Output the [x, y] coordinate of the center of the cell containing the given text.  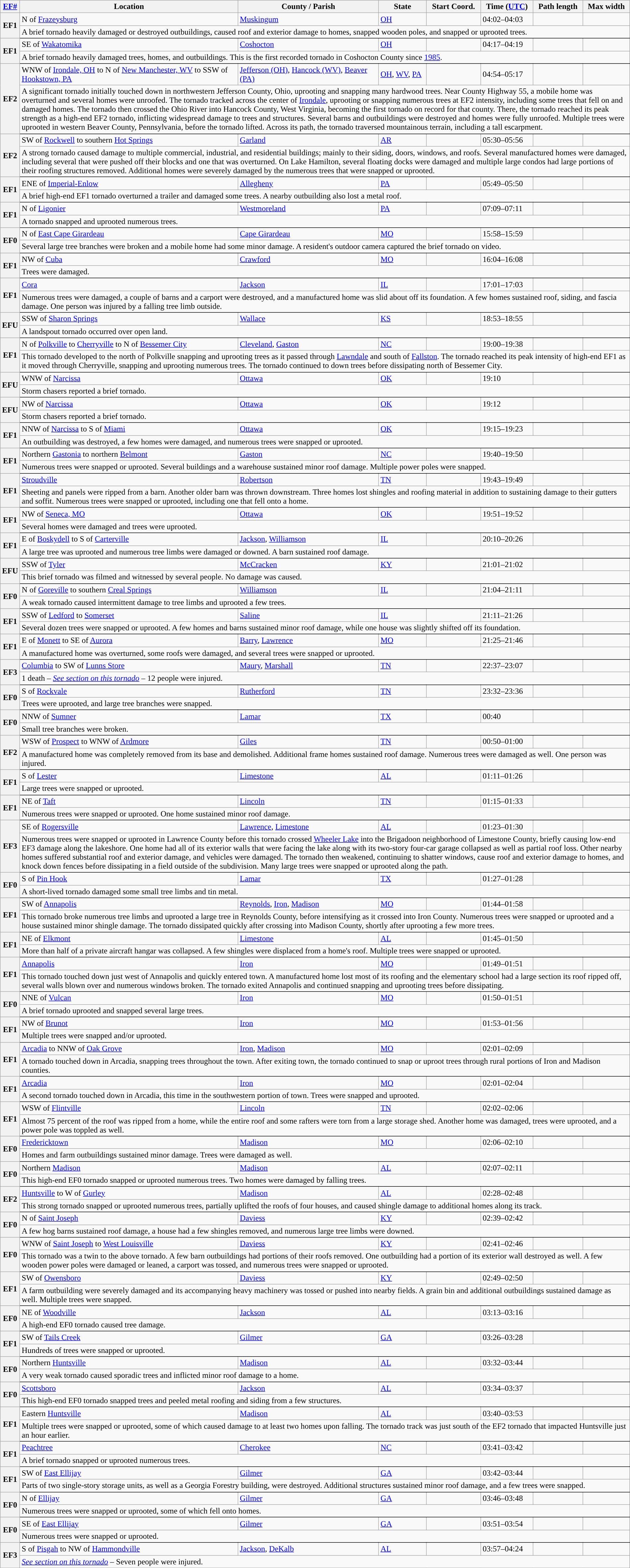
02:06–02:10 [507, 1143]
A manufactured home was overturned, some roofs were damaged, and several trees were snapped or uprooted. [325, 653]
20:10–20:26 [507, 539]
Columbia to SW of Lunns Store [129, 666]
This brief tornado was filmed and witnessed by several people. No damage was caused. [325, 577]
Small tree branches were broken. [325, 729]
Northern Gastonia to northern Belmont [129, 454]
02:41–02:46 [507, 1244]
03:32–03:44 [507, 1363]
KS [403, 319]
Barry, Lawrence [308, 640]
A landspout tornado occurred over open land. [325, 331]
05:49–05:50 [507, 183]
Arcadia [129, 1083]
E of Monett to SE of Aurora [129, 640]
05:30–05:56 [507, 140]
Annapolis [129, 964]
Max width [606, 7]
A very weak tornado caused sporadic trees and inflicted minor roof damage to a home. [325, 1376]
E of Boskydell to S of Carterville [129, 539]
NNW of Narcissa to S of Miami [129, 429]
N of Ligonier [129, 208]
Start Coord. [454, 7]
22:37–23:07 [507, 666]
Jackson, DeKalb [308, 1549]
More than half of a private aircraft hangar was collapsed. A few shingles were displaced from a home's roof. Multiple trees were snapped or uprooted. [325, 951]
03:34–03:37 [507, 1388]
Northern Huntsville [129, 1363]
02:39–02:42 [507, 1218]
Crawford [308, 259]
N of Ellijay [129, 1498]
Cherokee [308, 1448]
Wallace [308, 319]
A brief tornado snapped or uprooted numerous trees. [325, 1460]
NW of Cuba [129, 259]
EF# [10, 7]
Hundreds of trees were snapped or uprooted. [325, 1350]
A few hog barns sustained roof damage, a house had a few shingles removed, and numerous large tree limbs were downed. [325, 1231]
Saline [308, 615]
04:54–05:17 [507, 74]
03:42–03:44 [507, 1473]
SW of Owensboro [129, 1278]
Westmoreland [308, 208]
Fredericktown [129, 1143]
SW of Annapolis [129, 904]
Time (UTC) [507, 7]
02:01–02:04 [507, 1083]
Scottsboro [129, 1388]
WNW of Saint Joseph to West Louisville [129, 1244]
Giles [308, 742]
WSW of Flintville [129, 1108]
03:40–03:53 [507, 1413]
A high-end EF0 tornado caused tree damage. [325, 1325]
03:26–03:28 [507, 1337]
Maury, Marshall [308, 666]
WSW of Prospect to WNW of Ardmore [129, 742]
Williamson [308, 590]
02:01–02:09 [507, 1048]
NW of Brunot [129, 1023]
An outbuilding was destroyed, a few homes were damaged, and numerous trees were snapped or uprooted. [325, 442]
State [403, 7]
NE of Taft [129, 801]
SSW of Ledford to Somerset [129, 615]
19:00–19:38 [507, 344]
Peachtree [129, 1448]
Garland [308, 140]
NW of Narcissa [129, 404]
01:23–01:30 [507, 826]
Path length [558, 7]
Homes and farm outbuildings sustained minor damage. Trees were damaged as well. [325, 1155]
A large tree was uprooted and numerous tree limbs were damaged or downed. A barn sustained roof damage. [325, 552]
19:40–19:50 [507, 454]
00:50–01:00 [507, 742]
19:10 [507, 378]
Several large tree branches were broken and a mobile home had some minor damage. A resident's outdoor camera captured the brief tornado on video. [325, 247]
N of East Cape Girardeau [129, 234]
21:11–21:26 [507, 615]
Jefferson (OH), Hancock (WV), Beaver (PA) [308, 74]
WNW of Irondale, OH to N of New Manchester, WV to SSW of Hookstown, PA [129, 74]
SE of East Ellijay [129, 1523]
Reynolds, Iron, Madison [308, 904]
01:11–01:26 [507, 776]
Large trees were snapped or uprooted. [325, 788]
NW of Seneca, MO [129, 514]
SW of East Ellijay [129, 1473]
Huntsville to W of Gurley [129, 1193]
01:49–01:51 [507, 964]
01:15–01:33 [507, 801]
Arcadia to NNW of Oak Grove [129, 1048]
02:07–02:11 [507, 1168]
21:04–21:11 [507, 590]
N of Polkville to Cherryville to N of Bessemer City [129, 344]
A short-lived tornado damaged some small tree limbs and tin metal. [325, 891]
Multiple trees were snapped and/or uprooted. [325, 1036]
ENE of Imperial-Enlow [129, 183]
Several homes were damaged and trees were uprooted. [325, 527]
01:53–01:56 [507, 1023]
N of Frazeysburg [129, 19]
Muskingum [308, 19]
SW of Rockwell to southern Hot Springs [129, 140]
A weak tornado caused intermittent damage to tree limbs and uprooted a few trees. [325, 602]
04:17–04:19 [507, 45]
Numerous trees were snapped or uprooted. Several buildings and a warehouse sustained minor roof damage. Multiple power poles were snapped. [325, 467]
AR [403, 140]
02:02–02:06 [507, 1108]
Numerous trees were snapped or uprooted. [325, 1536]
Stroudville [129, 480]
Jackson, Williamson [308, 539]
Robertson [308, 480]
Cleveland, Gaston [308, 344]
01:45–01:50 [507, 938]
19:43–19:49 [507, 480]
19:51–19:52 [507, 514]
Location [129, 7]
21:25–21:46 [507, 640]
S of Pin Hook [129, 879]
04:02–04:03 [507, 19]
18:53–18:55 [507, 319]
S of Rockvale [129, 691]
SSW of Sharon Springs [129, 319]
21:01–21:02 [507, 564]
This high-end EF0 tornado snapped or uprooted numerous trees. Two homes were damaged by falling trees. [325, 1180]
McCracken [308, 564]
03:57–04:24 [507, 1549]
Gaston [308, 454]
Northern Madison [129, 1168]
16:04–16:08 [507, 259]
Numerous trees were snapped or uprooted. One home sustained minor roof damage. [325, 814]
23:32–23:36 [507, 691]
Trees were uprooted, and large tree branches were snapped. [325, 704]
County / Parish [308, 7]
OH, WV, PA [403, 74]
Cora [129, 285]
NE of Woodville [129, 1312]
Trees were damaged. [325, 272]
17:01–17:03 [507, 285]
A tornado snapped and uprooted numerous trees. [325, 221]
03:51–03:54 [507, 1523]
SE of Wakatomika [129, 45]
02:49–02:50 [507, 1278]
Allegheny [308, 183]
01:44–01:58 [507, 904]
S of Lester [129, 776]
15:58–15:59 [507, 234]
N of Saint Joseph [129, 1218]
WNW of Narcissa [129, 378]
00:40 [507, 716]
03:41–03:42 [507, 1448]
This high-end EF0 tornado snapped trees and peeled metal roofing and siding from a few structures. [325, 1401]
Numerous trees were snapped or uprooted, some of which fell onto homes. [325, 1511]
19:12 [507, 404]
SW of Tails Creek [129, 1337]
02:28–02:48 [507, 1193]
NE of Elkmont [129, 938]
Lawrence, Limestone [308, 826]
03:13–03:16 [507, 1312]
A brief tornado uprooted and snapped several large trees. [325, 1011]
A brief tornado heavily damaged trees, homes, and outbuildings. This is the first recorded tornado in Coshocton County since 1985. [325, 57]
03:46–03:48 [507, 1498]
SE of Rogersville [129, 826]
SSW of Tyler [129, 564]
01:27–01:28 [507, 879]
A second tornado touched down in Arcadia, this time in the southwestern portion of town. Trees were snapped and uprooted. [325, 1095]
NNE of Vulcan [129, 998]
1 death – See section on this tornado – 12 people were injured. [325, 678]
Rutherford [308, 691]
Iron, Madison [308, 1048]
S of Pisgah to NW of Hammondville [129, 1549]
N of Goreville to southern Creal Springs [129, 590]
19:15–19:23 [507, 429]
A brief high-end EF1 tornado overturned a trailer and damaged some trees. A nearby outbuilding also lost a metal roof. [325, 196]
07:09–07:11 [507, 208]
Cape Girardeau [308, 234]
01:50–01:51 [507, 998]
See section on this tornado – Seven people were injured. [325, 1561]
Eastern Huntsville [129, 1413]
Coshocton [308, 45]
NNW of Sumner [129, 716]
